Determine the (x, y) coordinate at the center of the cell enclosing the given text.  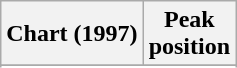
Peakposition (189, 34)
Chart (1997) (72, 34)
